Scan for the cell matching the given text and deliver its (x, y) coordinate at center. 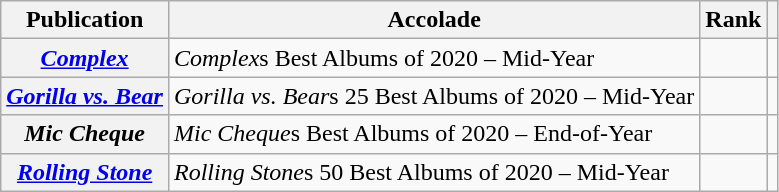
Complex (85, 58)
Gorilla vs. Bears 25 Best Albums of 2020 – Mid-Year (434, 96)
Publication (85, 20)
Mic Cheques Best Albums of 2020 – End-of-Year (434, 134)
Rolling Stone (85, 172)
Gorilla vs. Bear (85, 96)
Complexs Best Albums of 2020 – Mid-Year (434, 58)
Accolade (434, 20)
Mic Cheque (85, 134)
Rolling Stones 50 Best Albums of 2020 – Mid-Year (434, 172)
Rank (734, 20)
